Detect which cell encompasses the target text, then output its (x, y) center coordinate. 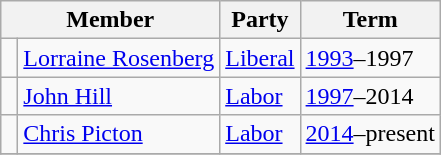
Member (110, 20)
Chris Picton (119, 134)
Liberal (260, 58)
John Hill (119, 96)
2014–present (370, 134)
Term (370, 20)
Party (260, 20)
Lorraine Rosenberg (119, 58)
1997–2014 (370, 96)
1993–1997 (370, 58)
